Identify which cell holds the provided text, then report its [X, Y] central coordinate. 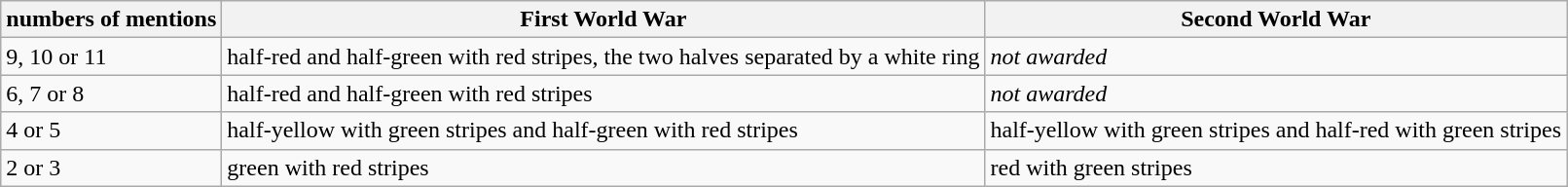
9, 10 or 11 [111, 56]
4 or 5 [111, 131]
6, 7 or 8 [111, 93]
half-yellow with green stripes and half-green with red stripes [603, 131]
red with green stripes [1276, 168]
green with red stripes [603, 168]
2 or 3 [111, 168]
half-red and half-green with red stripes [603, 93]
Second World War [1276, 19]
First World War [603, 19]
half-red and half-green with red stripes, the two halves separated by a white ring [603, 56]
numbers of mentions [111, 19]
half-yellow with green stripes and half-red with green stripes [1276, 131]
